Return [x, y] of the center of cell containing provided text 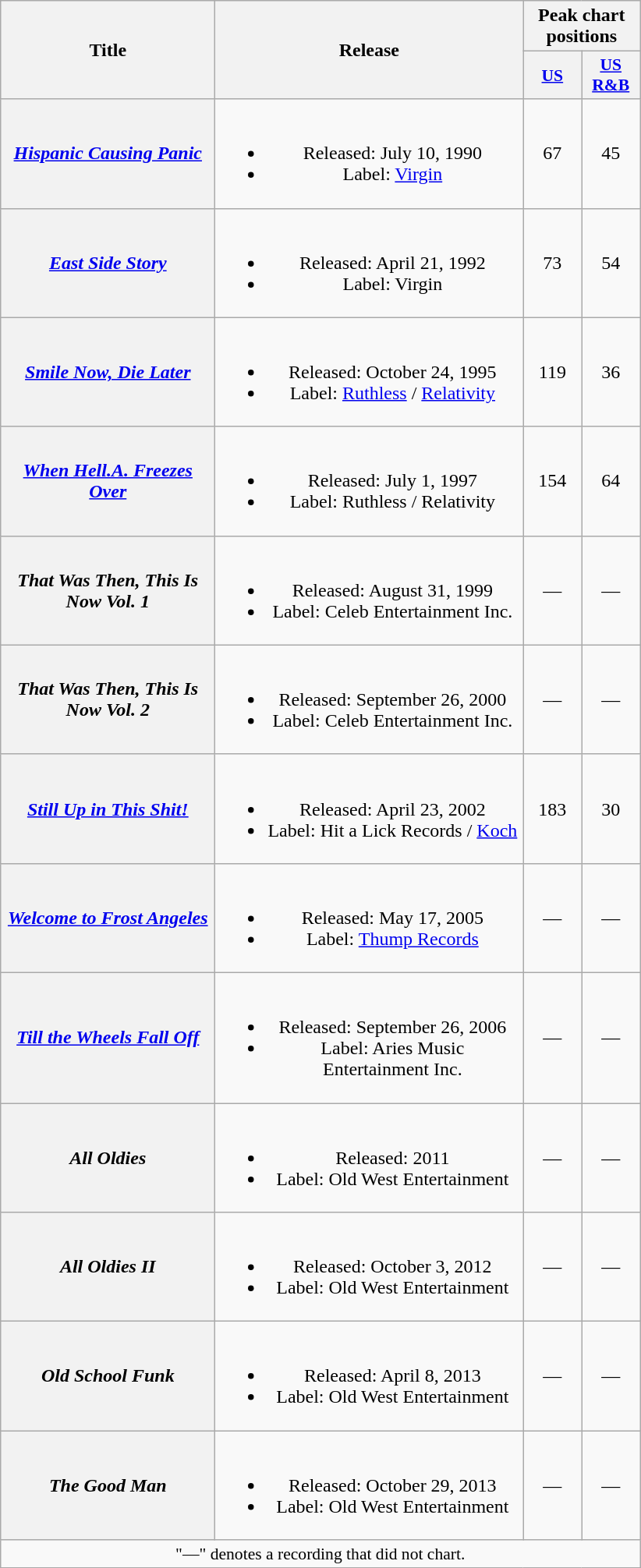
East Side Story [108, 263]
All Oldies [108, 1157]
30 [611, 809]
Released: May 17, 2005Label: Thump Records [370, 918]
Released: April 21, 1992Label: Virgin [370, 263]
Title [108, 50]
Till the Wheels Fall Off [108, 1037]
Still Up in This Shit! [108, 809]
That Was Then, This Is Now Vol. 1 [108, 590]
All Oldies II [108, 1267]
Released: August 31, 1999Label: Celeb Entertainment Inc. [370, 590]
154 [552, 481]
Hispanic Causing Panic [108, 154]
Peak chart positions [582, 27]
USR&B [611, 75]
54 [611, 263]
Released: October 29, 2013Label: Old West Entertainment [370, 1485]
Released: October 3, 2012Label: Old West Entertainment [370, 1267]
Released: April 8, 2013Label: Old West Entertainment [370, 1376]
183 [552, 809]
Released: July 1, 1997Label: Ruthless / Relativity [370, 481]
Released: 2011Label: Old West Entertainment [370, 1157]
"—" denotes a recording that did not chart. [320, 1554]
119 [552, 372]
Release [370, 50]
67 [552, 154]
Released: September 26, 2006Label: Aries Music Entertainment Inc. [370, 1037]
Smile Now, Die Later [108, 372]
Released: April 23, 2002Label: Hit a Lick Records / Koch [370, 809]
Welcome to Frost Angeles [108, 918]
73 [552, 263]
Released: September 26, 2000Label: Celeb Entertainment Inc. [370, 699]
When Hell.A. Freezes Over [108, 481]
64 [611, 481]
Released: October 24, 1995Label: Ruthless / Relativity [370, 372]
36 [611, 372]
45 [611, 154]
That Was Then, This Is Now Vol. 2 [108, 699]
US [552, 75]
Released: July 10, 1990Label: Virgin [370, 154]
Old School Funk [108, 1376]
The Good Man [108, 1485]
